Pinpoint the cell where the given text exists, returning its [X, Y] midpoint coordinate. 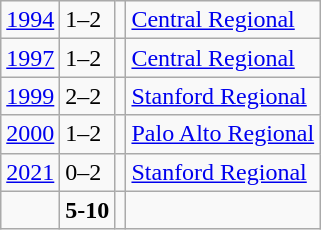
0–2 [88, 172]
2–2 [88, 96]
5-10 [88, 210]
1997 [30, 58]
2000 [30, 134]
1999 [30, 96]
1994 [30, 20]
Palo Alto Regional [223, 134]
2021 [30, 172]
